Search for the cell housing the specified text and yield its (X, Y) center coordinate. 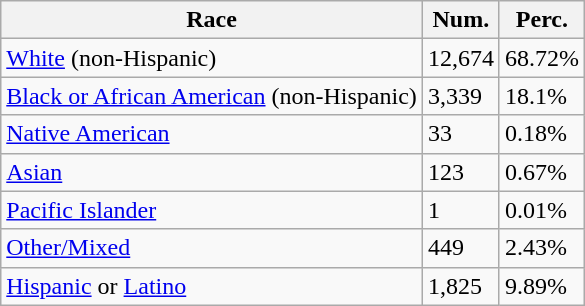
Perc. (542, 20)
2.43% (542, 248)
12,674 (460, 58)
Race (212, 20)
0.01% (542, 210)
0.18% (542, 134)
Other/Mixed (212, 248)
Num. (460, 20)
449 (460, 248)
Native American (212, 134)
0.67% (542, 172)
White (non-Hispanic) (212, 58)
9.89% (542, 286)
Asian (212, 172)
18.1% (542, 96)
123 (460, 172)
33 (460, 134)
68.72% (542, 58)
1 (460, 210)
3,339 (460, 96)
Pacific Islander (212, 210)
Hispanic or Latino (212, 286)
Black or African American (non-Hispanic) (212, 96)
1,825 (460, 286)
